Capture the cell that displays the provided text and extract its [X, Y] central coordinate. 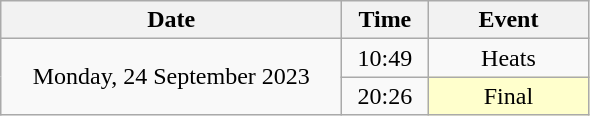
Date [172, 20]
20:26 [385, 96]
Heats [508, 58]
Monday, 24 September 2023 [172, 77]
Time [385, 20]
Event [508, 20]
Final [508, 96]
10:49 [385, 58]
